Pinpoint the cell where the given text exists, returning its [X, Y] midpoint coordinate. 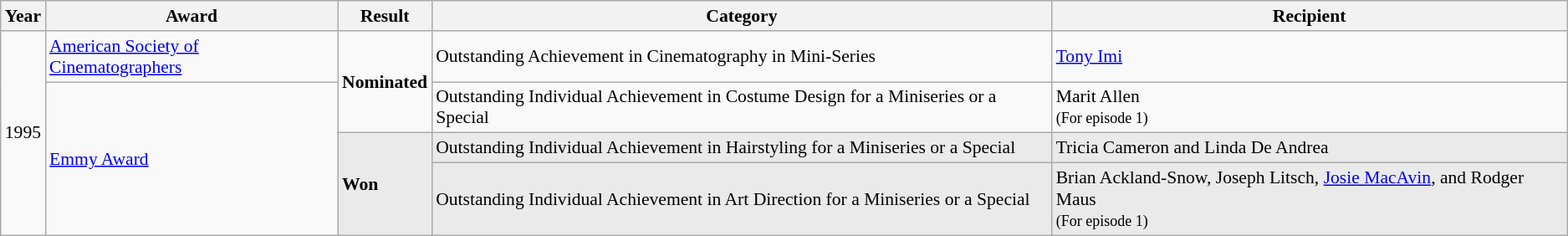
Marit Allen(For episode 1) [1310, 107]
Nominated [385, 82]
Won [385, 184]
Award [192, 16]
Outstanding Individual Achievement in Costume Design for a Miniseries or a Special [742, 107]
Year [23, 16]
Tony Imi [1310, 57]
1995 [23, 133]
Recipient [1310, 16]
Result [385, 16]
Outstanding Individual Achievement in Hairstyling for a Miniseries or a Special [742, 148]
Emmy Award [192, 159]
American Society of Cinematographers [192, 57]
Tricia Cameron and Linda De Andrea [1310, 148]
Outstanding Achievement in Cinematography in Mini-Series [742, 57]
Category [742, 16]
Outstanding Individual Achievement in Art Direction for a Miniseries or a Special [742, 199]
Brian Ackland-Snow, Joseph Litsch, Josie MacAvin, and Rodger Maus(For episode 1) [1310, 199]
